Extract the (x, y) coordinate from the center of the cell holding the provided text.  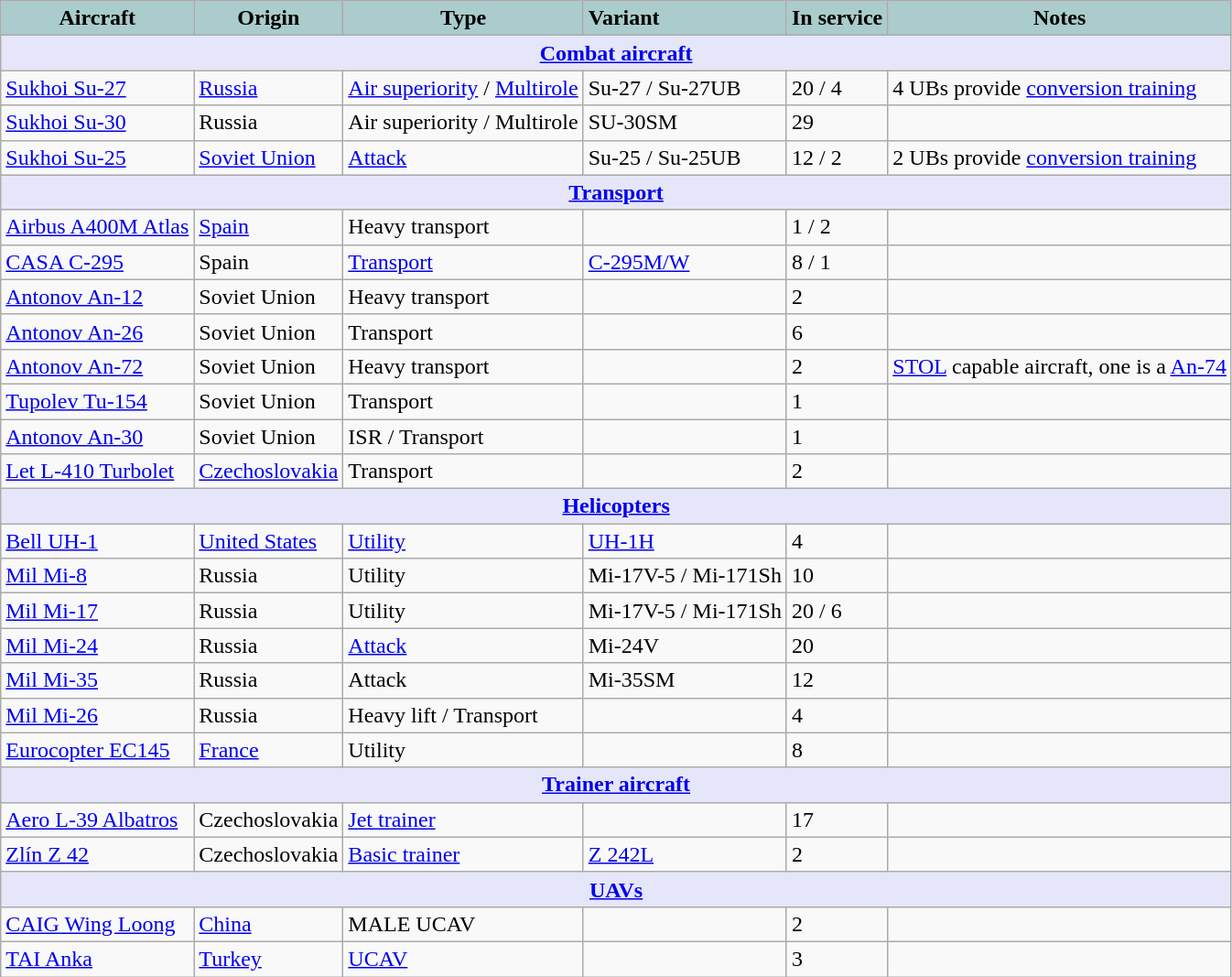
Mil Mi-17 (97, 611)
In service (837, 18)
Tupolev Tu-154 (97, 401)
4 UBs provide conversion training (1060, 88)
12 / 2 (837, 157)
China (269, 924)
Zlín Z 42 (97, 854)
8 / 1 (837, 262)
Antonov An-26 (97, 331)
Su-25 / Su-25UB (685, 157)
ISR / Transport (463, 437)
Airbus A400M Atlas (97, 227)
17 (837, 820)
UH-1H (685, 541)
Mi-35SM (685, 680)
CAIG Wing Loong (97, 924)
Jet trainer (463, 820)
Aircraft (97, 18)
United States (269, 541)
Su-27 / Su-27UB (685, 88)
Basic trainer (463, 854)
Helicopters (617, 506)
Sukhoi Su-25 (97, 157)
Mil Mi-8 (97, 576)
Turkey (269, 959)
Antonov An-30 (97, 437)
Mil Mi-35 (97, 680)
Z 242L (685, 854)
TAI Anka (97, 959)
20 / 6 (837, 611)
Sukhoi Su-27 (97, 88)
2 UBs provide conversion training (1060, 157)
Trainer aircraft (617, 785)
Bell UH-1 (97, 541)
CASA C-295 (97, 262)
Eurocopter EC145 (97, 750)
20 (837, 646)
12 (837, 680)
1 / 2 (837, 227)
MALE UCAV (463, 924)
France (269, 750)
C-295M/W (685, 262)
UAVs (617, 889)
Sukhoi Su-30 (97, 123)
Mil Mi-24 (97, 646)
3 (837, 959)
Mi-24V (685, 646)
Aero L-39 Albatros (97, 820)
Let L-410 Turbolet (97, 472)
Antonov An-72 (97, 366)
Type (463, 18)
10 (837, 576)
Heavy lift / Transport (463, 715)
Variant (685, 18)
UCAV (463, 959)
Combat aircraft (617, 53)
SU-30SM (685, 123)
Mil Mi-26 (97, 715)
Origin (269, 18)
Notes (1060, 18)
20 / 4 (837, 88)
Antonov An-12 (97, 297)
STOL capable aircraft, one is a An-74 (1060, 366)
29 (837, 123)
6 (837, 331)
8 (837, 750)
